From the cell containing the given text, extract its center point as (X, Y) coordinate. 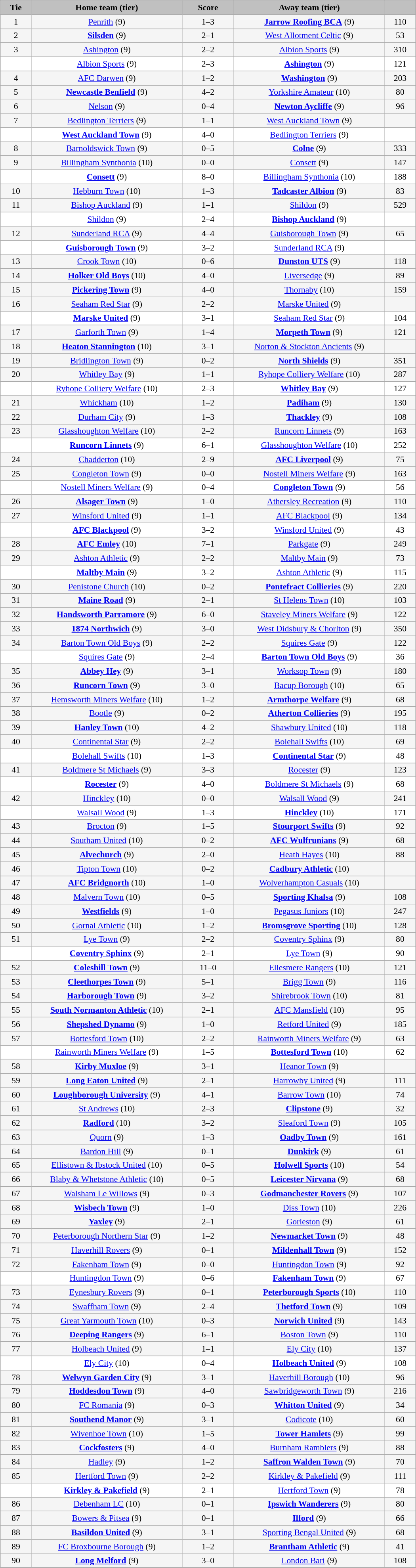
64 (16, 1151)
241 (400, 798)
Pontefract Collieries (9) (309, 587)
95 (400, 1010)
Garforth Town (9) (107, 333)
Debenham LC (10) (107, 1504)
26 (16, 502)
Shepshed Dynamo (9) (107, 1024)
Liversedge (9) (309, 276)
59 (16, 1081)
Sporting Khalsa (9) (309, 897)
South Normanton Athletic (10) (107, 1010)
Whickham (10) (107, 403)
123 (400, 770)
Newmarket Town (9) (309, 1236)
Bacup Borough (10) (309, 685)
Tipton Town (10) (107, 869)
London Bari (9) (309, 1561)
Nelson (9) (107, 107)
35 (16, 671)
Blaby & Whetstone Athletic (10) (107, 1180)
13 (16, 262)
226 (400, 1208)
Maine Road (9) (107, 600)
Heanor Town (9) (309, 1067)
3–3 (208, 770)
Bardon Hill (9) (107, 1151)
North Shields (9) (309, 361)
71 (16, 1250)
Cleethorpes Town (9) (107, 982)
Peterborough Sports (10) (309, 1293)
Bridlington Town (9) (107, 361)
Silsden (9) (107, 36)
38 (16, 713)
31 (16, 600)
12 (16, 233)
AFC Darwen (9) (107, 78)
11–0 (208, 968)
30 (16, 587)
Brocton (9) (107, 826)
84 (16, 1462)
Hanley Town (10) (107, 728)
161 (400, 1137)
351 (400, 361)
Athersley Recreation (9) (309, 502)
Bromsgrove Sporting (10) (309, 926)
128 (400, 926)
Wisbech Town (9) (107, 1208)
Leicester Nirvana (9) (309, 1180)
20 (16, 375)
Morpeth Town (9) (309, 333)
58 (16, 1067)
27 (16, 516)
Penistone Church (10) (107, 587)
143 (400, 1321)
Heath Hayes (10) (309, 855)
AFC Bridgnorth (10) (107, 883)
Sleaford Town (9) (309, 1123)
Pegasus Juniors (10) (309, 911)
Whitton United (9) (309, 1405)
16 (16, 304)
4–4 (208, 233)
Staveley Miners Welfare (9) (309, 615)
Ilford (9) (309, 1518)
171 (400, 813)
Burnham Ramblers (9) (309, 1448)
Chadderton (10) (107, 459)
Bowers & Pitsea (9) (107, 1518)
Parkgate (9) (309, 544)
3 (16, 50)
147 (400, 163)
Hadley (9) (107, 1462)
Hoddesdon Town (9) (107, 1391)
Thetford Town (9) (309, 1307)
14 (16, 276)
Newcastle Benfield (9) (107, 92)
Tadcaster Albion (9) (309, 191)
Swaffham Town (9) (107, 1307)
21 (16, 403)
104 (400, 318)
7–1 (208, 544)
Oadby Town (9) (309, 1137)
Tie (16, 8)
4–1 (208, 1095)
Sporting Bengal United (9) (309, 1533)
St Andrews (10) (107, 1109)
Hebburn Town (10) (107, 191)
FC Romania (9) (107, 1405)
195 (400, 713)
Away team (tier) (309, 8)
Long Eaton United (9) (107, 1081)
2–0 (208, 855)
Wolverhampton Casuals (10) (309, 883)
180 (400, 671)
Runcorn Town (9) (107, 685)
333 (400, 149)
Dunston UTS (9) (309, 262)
Holker Old Boys (10) (107, 276)
47 (16, 883)
St Helens Town (10) (309, 600)
Southend Manor (9) (107, 1420)
1 (16, 22)
Coleshill Town (9) (107, 968)
Haverhill Rovers (9) (107, 1250)
Ellistown & Ibstock United (10) (107, 1165)
7 (16, 120)
Handsworth Parramore (9) (107, 615)
87 (16, 1518)
82 (16, 1434)
Hemsworth Miners Welfare (10) (107, 700)
Barnoldswick Town (9) (107, 149)
159 (400, 290)
252 (400, 446)
Worksop Town (9) (309, 671)
40 (16, 742)
Gorleston (9) (309, 1222)
10 (16, 191)
Saffron Walden Town (9) (309, 1462)
Home team (tier) (107, 8)
1–4 (208, 333)
22 (16, 417)
Score (208, 8)
2 (16, 36)
18 (16, 346)
West Didsbury & Chorlton (9) (309, 629)
Westfields (9) (107, 911)
55 (16, 1010)
Pickering Town (9) (107, 290)
Long Melford (9) (107, 1561)
Crook Town (10) (107, 262)
Tower Hamlets (9) (309, 1434)
249 (400, 544)
529 (400, 205)
247 (400, 911)
Stourport Swifts (9) (309, 826)
Retford United (9) (309, 1024)
79 (16, 1391)
8–0 (208, 177)
Norwich United (9) (309, 1321)
Harborough Town (9) (107, 996)
Gornal Athletic (10) (107, 926)
37 (16, 700)
Washington (9) (309, 78)
72 (16, 1264)
Armthorpe Welfare (9) (309, 700)
Abbey Hey (9) (107, 671)
Bootle (9) (107, 713)
Newton Aycliffe (9) (309, 107)
8 (16, 149)
Cockfosters (9) (107, 1448)
AFC Emley (10) (107, 544)
West Allotment Celtic (9) (309, 36)
Wivenhoe Town (10) (107, 1434)
45 (16, 855)
99 (400, 1434)
107 (400, 1194)
Cadbury Athletic (10) (309, 869)
Ellesmere Rangers (10) (309, 968)
105 (400, 1123)
6 (16, 107)
Thornaby (10) (309, 290)
109 (400, 1307)
25 (16, 474)
Diss Town (10) (309, 1208)
50 (16, 926)
11 (16, 205)
188 (400, 177)
Eynesbury Rovers (9) (107, 1293)
Ipswich Wanderers (9) (309, 1504)
127 (400, 389)
1874 Northwich (9) (107, 629)
115 (400, 572)
116 (400, 982)
Walsham Le Willows (9) (107, 1194)
Southam United (10) (107, 841)
Heaton Stannington (10) (107, 346)
2–9 (208, 459)
Loughborough University (9) (107, 1095)
Haverhill Borough (10) (309, 1377)
Deeping Rangers (9) (107, 1335)
152 (400, 1250)
AFC Mansfield (10) (309, 1010)
287 (400, 375)
Clipstone (9) (309, 1109)
29 (16, 558)
Jarrow Roofing BCA (9) (309, 22)
44 (16, 841)
Brantham Athletic (9) (309, 1547)
203 (400, 78)
103 (400, 600)
Holwell Sports (10) (309, 1165)
Atherton Collieries (9) (309, 713)
51 (16, 939)
52 (16, 968)
Boston Town (9) (309, 1335)
Yaxley (9) (107, 1222)
5 (16, 92)
Radford (10) (107, 1123)
42 (16, 798)
49 (16, 911)
5–1 (208, 982)
4 (16, 78)
Yorkshire Amateur (10) (309, 92)
Basildon United (9) (107, 1533)
77 (16, 1349)
Durham City (9) (107, 417)
185 (400, 1024)
Alsager Town (9) (107, 502)
76 (16, 1335)
19 (16, 361)
39 (16, 728)
FC Broxbourne Borough (9) (107, 1547)
Thackley (9) (309, 417)
28 (16, 544)
Alvechurch (9) (107, 855)
134 (400, 516)
Barrow Town (10) (309, 1095)
Codicote (10) (309, 1420)
Harrowby United (9) (309, 1081)
Brigg Town (9) (309, 982)
33 (16, 629)
Peterborough Northern Star (9) (107, 1236)
86 (16, 1504)
Godmanchester Rovers (9) (309, 1194)
Sawbridgeworth Town (9) (309, 1391)
130 (400, 403)
15 (16, 290)
57 (16, 1038)
Quorn (9) (107, 1137)
Norton & Stockton Ancients (9) (309, 346)
Penrith (9) (107, 22)
Padiham (9) (309, 403)
9 (16, 163)
Malvern Town (10) (107, 897)
AFC Liverpool (9) (309, 459)
350 (400, 629)
Welwyn Garden City (9) (107, 1377)
137 (400, 1349)
Shawbury United (10) (309, 728)
23 (16, 431)
Mildenhall Town (9) (309, 1250)
Shirebrook Town (10) (309, 996)
Great Yarmouth Town (10) (107, 1321)
46 (16, 869)
85 (16, 1476)
24 (16, 459)
310 (400, 50)
Kirby Muxloe (9) (107, 1067)
AFC Wulfrunians (9) (309, 841)
220 (400, 587)
216 (400, 1391)
17 (16, 333)
Colne (9) (309, 149)
Dunkirk (9) (309, 1151)
6–0 (208, 615)
